Search for the cell housing the specified text and yield its [x, y] center coordinate. 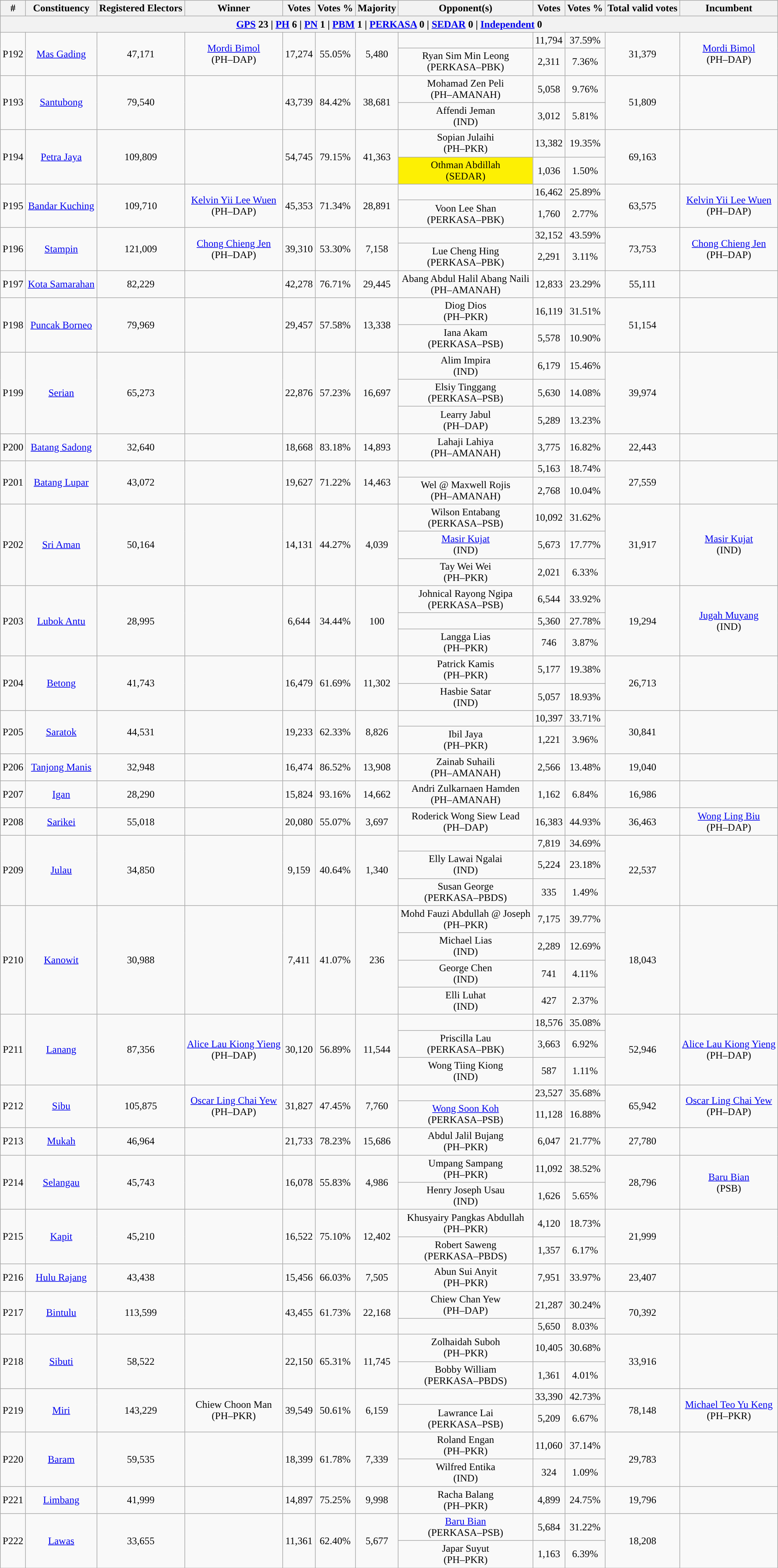
53.30% [335, 248]
P207 [13, 795]
61.73% [335, 1312]
30.24% [585, 1305]
5,684 [549, 1527]
Patrick Kamis(PH–PKR) [465, 669]
P199 [13, 393]
Elsiy Tinggang(PERKASA–PSB) [465, 393]
18.74% [585, 469]
Khusyairy Pangkas Abdullah(PH–PKR) [465, 1223]
5.65% [585, 1196]
5,177 [549, 669]
9,998 [376, 1500]
22,876 [299, 393]
Lawrance Lai(PERKASA–PSB) [465, 1418]
11,544 [376, 1049]
6,159 [376, 1410]
7,505 [376, 1277]
Racha Balang(PH–PKR) [465, 1500]
39,310 [299, 248]
25.89% [585, 192]
Tay Wei Wei(PH–PKR) [465, 572]
83.18% [335, 448]
11,060 [549, 1445]
6.92% [585, 1044]
P208 [13, 821]
30,988 [141, 960]
Mas Gading [61, 54]
Wilson Entabang(PERKASA–PSB) [465, 518]
2.37% [585, 1000]
75.10% [335, 1237]
Wilfred Entika(IND) [465, 1472]
29,783 [642, 1459]
50.61% [335, 1410]
34,850 [141, 870]
35.68% [585, 1093]
1,162 [549, 795]
87,356 [141, 1049]
4.11% [585, 974]
# [13, 8]
73,753 [642, 248]
20,080 [299, 821]
6.33% [585, 572]
61.78% [335, 1459]
Sarikei [61, 821]
3,697 [376, 821]
1,760 [549, 213]
51,154 [642, 325]
16,474 [299, 767]
76.71% [335, 284]
Alim Impira(IND) [465, 366]
Betong [61, 683]
59,535 [141, 1459]
Elli Luhat(IND) [465, 1000]
Tanjong Manis [61, 767]
5,209 [549, 1418]
5,673 [549, 545]
61.69% [335, 683]
12,402 [376, 1237]
6,047 [549, 1142]
Batang Lupar [61, 483]
2,768 [549, 490]
Othman Abdillah(SEDAR) [465, 171]
51,809 [642, 102]
P205 [13, 732]
Wel @ Maxwell Rojis(PH–AMANAH) [465, 490]
Zolhaidah Suboh(PH–PKR) [465, 1348]
Iana Akam(PERKASA–PSB) [465, 339]
Serian [61, 393]
Susan George(PERKASA–PBDS) [465, 892]
52,946 [642, 1049]
22,168 [376, 1312]
Japar Suyut(PH–PKR) [465, 1554]
63,575 [642, 206]
P220 [13, 1459]
39,974 [642, 393]
27.78% [585, 621]
143,229 [141, 1410]
10,397 [549, 719]
5,677 [376, 1541]
P212 [13, 1107]
14.08% [585, 393]
65,942 [642, 1107]
6.17% [585, 1251]
Diog Dios(PH–PKR) [465, 311]
Wong Tiing Kiong(IND) [465, 1071]
Kanowit [61, 960]
Bintulu [61, 1312]
21,287 [549, 1305]
30,120 [299, 1049]
5,163 [549, 469]
30.68% [585, 1348]
19,796 [642, 1500]
79,969 [141, 325]
427 [549, 1000]
41,363 [376, 157]
14,131 [299, 545]
10,092 [549, 518]
11,128 [549, 1114]
39.77% [585, 919]
43.59% [585, 235]
33,390 [549, 1397]
10.04% [585, 490]
13,908 [376, 767]
19.38% [585, 669]
18.73% [585, 1223]
Abdul Jalil Bujang(PH–PKR) [465, 1142]
P209 [13, 870]
27,780 [642, 1142]
Opponent(s) [465, 8]
Total valid votes [642, 8]
39,549 [299, 1410]
Mohd Fauzi Abdullah @ Joseph(PH–PKR) [465, 919]
3.96% [585, 740]
14,463 [376, 483]
22,150 [299, 1361]
P217 [13, 1312]
2.77% [585, 213]
28,891 [376, 206]
42,278 [299, 284]
16,522 [299, 1237]
Bobby William(PERKASA–PBDS) [465, 1375]
4,899 [549, 1500]
P221 [13, 1500]
56.89% [335, 1049]
Zainab Suhaili(PH–AMANAH) [465, 767]
43,455 [299, 1312]
746 [549, 642]
5,480 [376, 54]
7,819 [549, 843]
46,964 [141, 1142]
19,233 [299, 732]
6,644 [299, 621]
Santubong [61, 102]
Majority [376, 8]
2,289 [549, 946]
33.97% [585, 1277]
2,566 [549, 767]
Sibuti [61, 1361]
35.08% [585, 1022]
7,175 [549, 919]
109,710 [141, 206]
3,775 [549, 448]
62.40% [335, 1541]
Sri Aman [61, 545]
93.16% [335, 795]
24.75% [585, 1500]
55,111 [642, 284]
P193 [13, 102]
28,290 [141, 795]
Ibil Jaya(PH–PKR) [465, 740]
1.11% [585, 1071]
15,456 [299, 1277]
Lanang [61, 1049]
1,036 [549, 171]
62.33% [335, 732]
105,875 [141, 1107]
109,809 [141, 157]
P206 [13, 767]
79.15% [335, 157]
1,357 [549, 1251]
100 [376, 621]
19,294 [642, 621]
12.69% [585, 946]
16,078 [299, 1182]
324 [549, 1472]
50,164 [141, 545]
22,443 [642, 448]
Roland Engan(PH–PKR) [465, 1445]
Constituency [61, 8]
55.05% [335, 54]
587 [549, 1071]
P201 [13, 483]
15.46% [585, 366]
Stampin [61, 248]
9,159 [299, 870]
GPS 23 | PH 6 | PN 1 | PBM 1 | PERKASA 0 | SEDAR 0 | Independent 0 [389, 24]
Lawas [61, 1541]
6,544 [549, 599]
34.44% [335, 621]
3,663 [549, 1044]
15,686 [376, 1142]
Igan [61, 795]
69,163 [642, 157]
Chiew Choon Man(PH–PKR) [233, 1410]
14,662 [376, 795]
4,039 [376, 545]
4,120 [549, 1223]
29,445 [376, 284]
6,179 [549, 366]
11,361 [299, 1541]
44.27% [335, 545]
37.59% [585, 40]
5,224 [549, 865]
P197 [13, 284]
44,531 [141, 732]
P219 [13, 1410]
7,339 [376, 1459]
18,668 [299, 448]
65.31% [335, 1361]
54,745 [299, 157]
Kota Samarahan [61, 284]
18,208 [642, 1541]
P202 [13, 545]
16,697 [376, 393]
Langga Lias(PH–PKR) [465, 642]
5,289 [549, 420]
82,229 [141, 284]
33,916 [642, 1361]
1.09% [585, 1472]
1,163 [549, 1554]
Robert Saweng(PERKASA–PBDS) [465, 1251]
6.67% [585, 1418]
Andri Zulkarnaen Hamden(PH–AMANAH) [465, 795]
3.11% [585, 257]
15,824 [299, 795]
2,311 [549, 62]
Wong Ling Biu(PH–DAP) [729, 821]
5,360 [549, 621]
23,407 [642, 1277]
84.42% [335, 102]
5,057 [549, 697]
55.07% [335, 821]
5,650 [549, 1326]
16,119 [549, 311]
3.87% [585, 642]
10.90% [585, 339]
5,058 [549, 89]
P196 [13, 248]
7,951 [549, 1277]
31.51% [585, 311]
31.62% [585, 518]
31.22% [585, 1527]
13.23% [585, 420]
9.76% [585, 89]
8.03% [585, 1326]
11,092 [549, 1169]
Roderick Wong Siew Lead(PH–DAP) [465, 821]
11,302 [376, 683]
Sibu [61, 1107]
71.34% [335, 206]
Learry Jabul(PH–DAP) [465, 420]
7.36% [585, 62]
57.58% [335, 325]
Elly Lawai Ngalai(IND) [465, 865]
44.93% [585, 821]
8,826 [376, 732]
Johnical Rayong Ngipa(PERKASA–PSB) [465, 599]
45,353 [299, 206]
741 [549, 974]
2,291 [549, 257]
P194 [13, 157]
55.83% [335, 1182]
12,833 [549, 284]
43,438 [141, 1277]
16,462 [549, 192]
Abang Abdul Halil Abang Naili(PH–AMANAH) [465, 284]
17.77% [585, 545]
26,713 [642, 683]
Michael Teo Yu Keng(PH–PKR) [729, 1410]
Lue Cheng Hing(PERKASA–PBK) [465, 257]
13,338 [376, 325]
16.82% [585, 448]
23.29% [585, 284]
18.93% [585, 697]
P198 [13, 325]
P195 [13, 206]
32,640 [141, 448]
45,210 [141, 1237]
1.49% [585, 892]
16,479 [299, 683]
31,917 [642, 545]
Mohamad Zen Peli(PH–AMANAH) [465, 89]
Sopian Julaihi(PH–PKR) [465, 143]
7,411 [299, 960]
27,559 [642, 483]
19,040 [642, 767]
Selangau [61, 1182]
1.50% [585, 171]
P210 [13, 960]
Puncak Borneo [61, 325]
P222 [13, 1541]
Mukah [61, 1142]
Baru Bian(PSB) [729, 1182]
71.22% [335, 483]
40.64% [335, 870]
21.77% [585, 1142]
Henry Joseph Usau(IND) [465, 1196]
57.23% [335, 393]
Batang Sadong [61, 448]
23,527 [549, 1093]
21,733 [299, 1142]
P213 [13, 1142]
P218 [13, 1361]
4,986 [376, 1182]
43,739 [299, 102]
11,745 [376, 1361]
Winner [233, 8]
6.84% [585, 795]
38,681 [376, 102]
Incumbent [729, 8]
21,999 [642, 1237]
22,537 [642, 870]
Umpang Sampang(PH–PKR) [465, 1169]
113,599 [141, 1312]
236 [376, 960]
18,576 [549, 1022]
14,893 [376, 448]
P204 [13, 683]
7,760 [376, 1107]
11,794 [549, 40]
45,743 [141, 1182]
66.03% [335, 1277]
Limbang [61, 1500]
75.25% [335, 1500]
Hulu Rajang [61, 1277]
78.23% [335, 1142]
43,072 [141, 483]
19.35% [585, 143]
Registered Electors [141, 8]
1,626 [549, 1196]
32,152 [549, 235]
5,630 [549, 393]
19,627 [299, 483]
65,273 [141, 393]
2,021 [549, 572]
Ryan Sim Min Leong(PERKASA–PBK) [465, 62]
P216 [13, 1277]
14,897 [299, 1500]
Saratok [61, 732]
Priscilla Lau(PERKASA–PBK) [465, 1044]
Bandar Kuching [61, 206]
16.88% [585, 1114]
5,578 [549, 339]
1,361 [549, 1375]
5.81% [585, 116]
Petra Jaya [61, 157]
13,382 [549, 143]
30,841 [642, 732]
16,383 [549, 821]
P203 [13, 621]
23.18% [585, 865]
Lubok Antu [61, 621]
Miri [61, 1410]
Jugah Muyang(IND) [729, 621]
28,995 [141, 621]
33.92% [585, 599]
7,158 [376, 248]
10,405 [549, 1348]
121,009 [141, 248]
29,457 [299, 325]
34.69% [585, 843]
86.52% [335, 767]
3,012 [549, 116]
P215 [13, 1237]
41.07% [335, 960]
Baram [61, 1459]
P200 [13, 448]
P211 [13, 1049]
13.48% [585, 767]
78,148 [642, 1410]
33,655 [141, 1541]
36,463 [642, 821]
P192 [13, 54]
Julau [61, 870]
31,827 [299, 1107]
6.39% [585, 1554]
Abun Sui Anyit(PH–PKR) [465, 1277]
41,743 [141, 683]
335 [549, 892]
Hasbie Satar(IND) [465, 697]
42.73% [585, 1397]
P214 [13, 1182]
70,392 [642, 1312]
Voon Lee Shan(PERKASA–PBK) [465, 213]
55,018 [141, 821]
37.14% [585, 1445]
Kapit [61, 1237]
Michael Lias(IND) [465, 946]
47,171 [141, 54]
Affendi Jeman(IND) [465, 116]
Lahaji Lahiya(PH–AMANAH) [465, 448]
41,999 [141, 1500]
Wong Soon Koh(PERKASA–PSB) [465, 1114]
Baru Bian(PERKASA–PSB) [465, 1527]
58,522 [141, 1361]
33.71% [585, 719]
38.52% [585, 1169]
79,540 [141, 102]
31,379 [642, 54]
47.45% [335, 1107]
1,221 [549, 740]
32,948 [141, 767]
1,340 [376, 870]
16,986 [642, 795]
17,274 [299, 54]
4.01% [585, 1375]
Chiew Chan Yew (PH–DAP) [465, 1305]
18,399 [299, 1459]
28,796 [642, 1182]
18,043 [642, 960]
George Chen(IND) [465, 974]
